Return (x, y) of the center of cell containing provided text 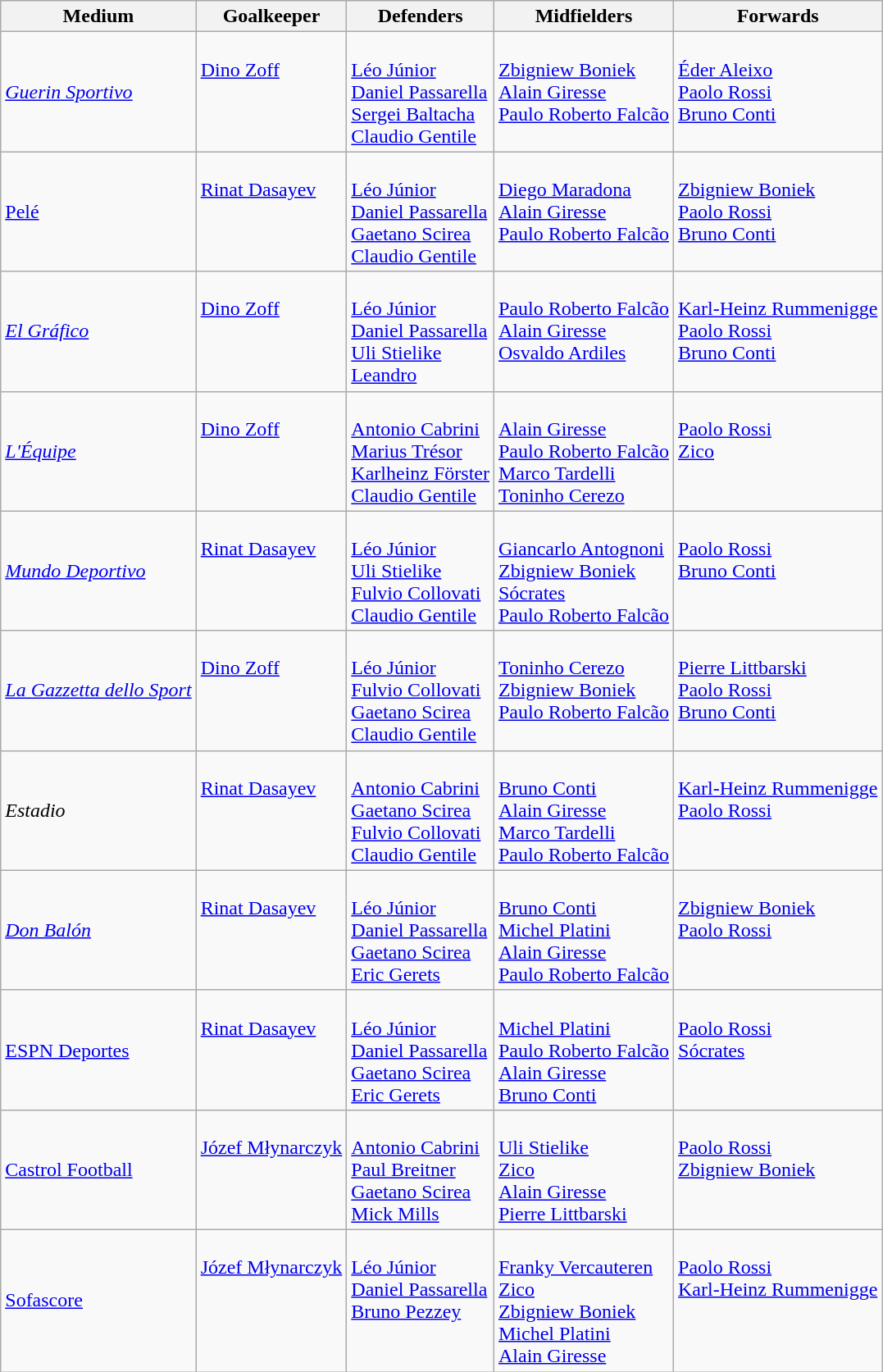
Michel Platini Paulo Roberto Falcão Alain Giresse Bruno Conti (584, 1050)
Forwards (778, 16)
Pierre Littbarski Paolo Rossi Bruno Conti (778, 691)
Léo Júnior Fulvio Collovati Gaetano Scirea Claudio Gentile (421, 691)
ESPN Deportes (98, 1050)
Uli Stielike Zico Alain Giresse Pierre Littbarski (584, 1169)
Léo Júnior Uli Stielike Fulvio Collovati Claudio Gentile (421, 571)
Karl-Heinz Rummenigge Paolo Rossi Bruno Conti (778, 331)
Paolo Rossi Sócrates (778, 1050)
Sofascore (98, 1301)
Goalkeeper (271, 16)
Léo Júnior Daniel Passarella Sergei Baltacha Claudio Gentile (421, 92)
Paolo Rossi Zico (778, 451)
Medium (98, 16)
Defenders (421, 16)
Zbigniew Boniek Alain Giresse Paulo Roberto Falcão (584, 92)
Alain Giresse Paulo Roberto Falcão Marco Tardelli Toninho Cerezo (584, 451)
Zbigniew Boniek Paolo Rossi Bruno Conti (778, 212)
Paolo Rossi Karl-Heinz Rummenigge (778, 1301)
Antonio Cabrini Paul Breitner Gaetano Scirea Mick Mills (421, 1169)
Antonio Cabrini Gaetano Scirea Fulvio Collovati Claudio Gentile (421, 810)
Don Balón (98, 930)
Toninho Cerezo Zbigniew Boniek Paulo Roberto Falcão (584, 691)
Midfielders (584, 16)
Antonio Cabrini Marius Trésor Karlheinz Förster Claudio Gentile (421, 451)
Karl-Heinz Rummenigge Paolo Rossi (778, 810)
El Gráfico (98, 331)
Léo Júnior Daniel Passarella Bruno Pezzey (421, 1301)
La Gazzetta dello Sport (98, 691)
Franky Vercauteren Zico Zbigniew Boniek Michel Platini Alain Giresse (584, 1301)
Guerin Sportivo (98, 92)
Estadio (98, 810)
Léo Júnior Daniel Passarella Gaetano Scirea Claudio Gentile (421, 212)
Bruno Conti Michel Platini Alain Giresse Paulo Roberto Falcão (584, 930)
Léo Júnior Daniel Passarella Uli Stielike Leandro (421, 331)
Paolo Rossi Zbigniew Boniek (778, 1169)
Castrol Football (98, 1169)
Pelé (98, 212)
Diego Maradona Alain Giresse Paulo Roberto Falcão (584, 212)
Giancarlo Antognoni Zbigniew Boniek Sócrates Paulo Roberto Falcão (584, 571)
Zbigniew Boniek Paolo Rossi (778, 930)
Paulo Roberto Falcão Alain Giresse Osvaldo Ardiles (584, 331)
Paolo Rossi Bruno Conti (778, 571)
Mundo Deportivo (98, 571)
L'Équipe (98, 451)
Bruno Conti Alain Giresse Marco Tardelli Paulo Roberto Falcão (584, 810)
Éder Aleixo Paolo Rossi Bruno Conti (778, 92)
